Return [X, Y] of the center of cell containing provided text 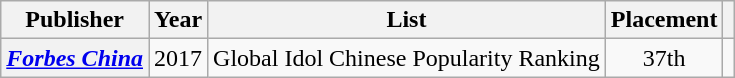
List [407, 20]
Year [178, 20]
2017 [178, 58]
Publisher [75, 20]
37th [664, 58]
Placement [664, 20]
Forbes China [75, 58]
Global Idol Chinese Popularity Ranking [407, 58]
